Output the [X, Y] coordinate of the center of the cell containing the given text.  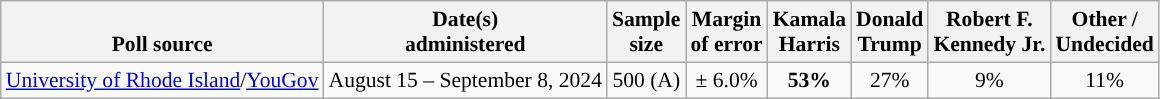
Samplesize [646, 32]
Robert F.Kennedy Jr. [989, 32]
9% [989, 80]
Other /Undecided [1104, 32]
University of Rhode Island/YouGov [162, 80]
11% [1104, 80]
Marginof error [727, 32]
53% [810, 80]
Date(s)administered [465, 32]
500 (A) [646, 80]
KamalaHarris [810, 32]
DonaldTrump [890, 32]
Poll source [162, 32]
August 15 – September 8, 2024 [465, 80]
± 6.0% [727, 80]
27% [890, 80]
